Return [X, Y] of the center of cell containing provided text 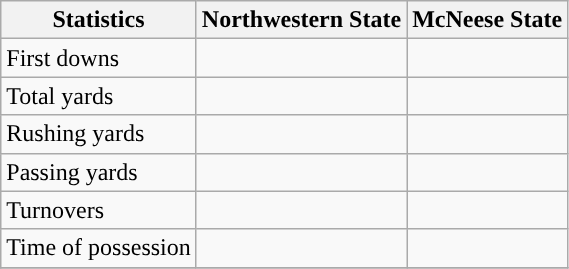
Rushing yards [99, 134]
First downs [99, 58]
Passing yards [99, 172]
Turnovers [99, 210]
Statistics [99, 20]
McNeese State [488, 20]
Time of possession [99, 248]
Northwestern State [301, 20]
Total yards [99, 96]
